Return (X, Y) of the center of cell containing provided text 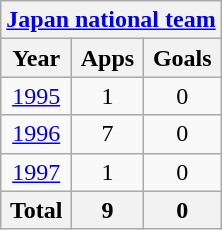
Japan national team (111, 20)
Apps (108, 58)
Goals (182, 58)
1996 (36, 134)
Total (36, 210)
1997 (36, 172)
1995 (36, 96)
7 (108, 134)
9 (108, 210)
Year (36, 58)
